Identify which cell holds the provided text, then report its [X, Y] central coordinate. 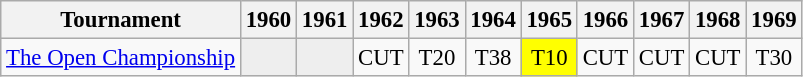
1965 [549, 20]
T20 [437, 58]
1969 [774, 20]
1967 [661, 20]
T10 [549, 58]
Tournament [121, 20]
1968 [718, 20]
1963 [437, 20]
1966 [605, 20]
1960 [268, 20]
1961 [325, 20]
1964 [493, 20]
T30 [774, 58]
The Open Championship [121, 58]
1962 [381, 20]
T38 [493, 58]
